Pinpoint the cell where the given text exists, returning its [x, y] midpoint coordinate. 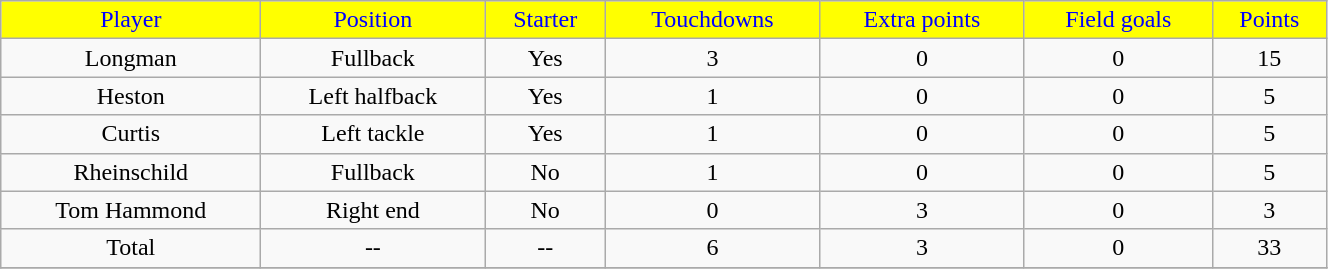
Touchdowns [712, 20]
Tom Hammond [131, 210]
Position [373, 20]
Total [131, 248]
Left halfback [373, 96]
Right end [373, 210]
Extra points [922, 20]
Starter [545, 20]
Rheinschild [131, 172]
Heston [131, 96]
Field goals [1118, 20]
Player [131, 20]
Longman [131, 58]
Left tackle [373, 134]
33 [1269, 248]
Points [1269, 20]
Curtis [131, 134]
6 [712, 248]
15 [1269, 58]
